Scan for the cell matching the given text and deliver its [X, Y] coordinate at center. 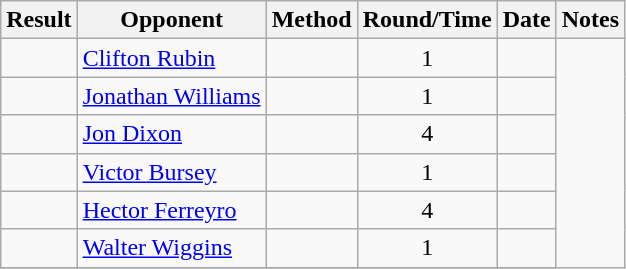
Clifton Rubin [172, 58]
Date [526, 20]
Walter Wiggins [172, 248]
Round/Time [427, 20]
Jonathan Williams [172, 96]
Method [312, 20]
Victor Bursey [172, 172]
Opponent [172, 20]
Jon Dixon [172, 134]
Notes [590, 20]
Hector Ferreyro [172, 210]
Result [39, 20]
